Capture the cell that displays the provided text and extract its [X, Y] central coordinate. 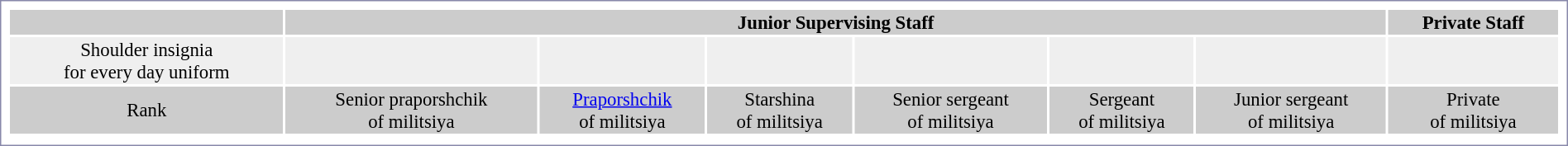
Private Staff [1474, 22]
Rank [146, 111]
Junior sergeantof militsiya [1292, 111]
Senior sergeantof militsiya [951, 111]
Privateof militsiya [1474, 111]
Shoulder insigniafor every day uniform [146, 61]
Junior Supervising Staff [835, 22]
Senior praporshchikof militsiya [411, 111]
Sergeantof militsiya [1121, 111]
Starshinaof militsiya [779, 111]
Praporshchikof militsiya [622, 111]
